Capture the cell that displays the provided text and extract its [x, y] central coordinate. 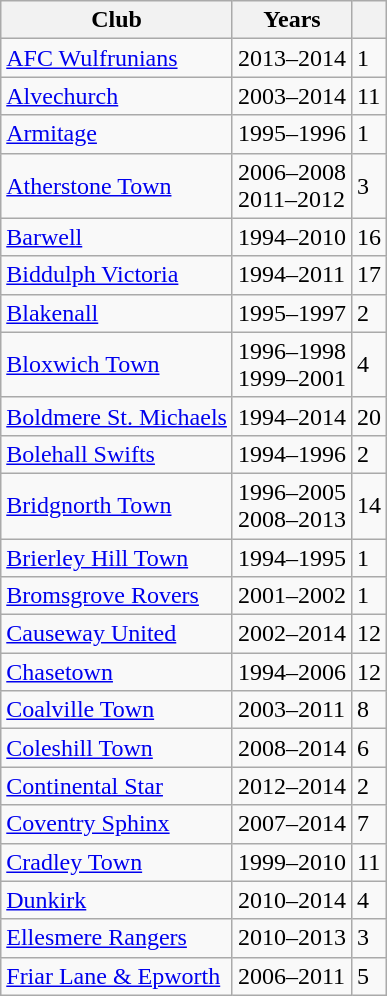
7 [370, 824]
2003–2014 [292, 96]
2010–2013 [292, 938]
2013–2014 [292, 58]
1996–19981999–2001 [292, 364]
2006–20082011–2012 [292, 186]
Bridgnorth Town [117, 506]
Boldmere St. Michaels [117, 416]
14 [370, 506]
Armitage [117, 134]
Cradley Town [117, 862]
2003–2011 [292, 710]
Ellesmere Rangers [117, 938]
1995–1996 [292, 134]
2012–2014 [292, 786]
1994–2011 [292, 275]
Dunkirk [117, 900]
1994–2006 [292, 672]
Coventry Sphinx [117, 824]
Coalville Town [117, 710]
Brierley Hill Town [117, 557]
Alvechurch [117, 96]
1994–2014 [292, 416]
Bolehall Swifts [117, 454]
2007–2014 [292, 824]
Years [292, 20]
1999–2010 [292, 862]
Bloxwich Town [117, 364]
2001–2002 [292, 596]
Atherstone Town [117, 186]
20 [370, 416]
2008–2014 [292, 748]
1994–2010 [292, 237]
1995–1997 [292, 313]
1994–1996 [292, 454]
Chasetown [117, 672]
17 [370, 275]
8 [370, 710]
6 [370, 748]
AFC Wulfrunians [117, 58]
2010–2014 [292, 900]
Bromsgrove Rovers [117, 596]
Blakenall [117, 313]
Barwell [117, 237]
Continental Star [117, 786]
1996–20052008–2013 [292, 506]
1994–1995 [292, 557]
Friar Lane & Epworth [117, 976]
Club [117, 20]
Coleshill Town [117, 748]
16 [370, 237]
Biddulph Victoria [117, 275]
5 [370, 976]
2002–2014 [292, 634]
Causeway United [117, 634]
2006–2011 [292, 976]
